Output the [x, y] coordinate of the center of the cell containing the given text.  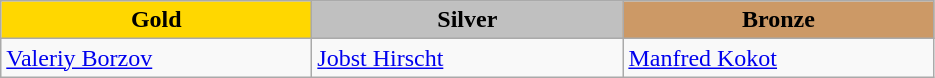
Silver [468, 20]
Gold [156, 20]
Manfred Kokot [778, 58]
Valeriy Borzov [156, 58]
Jobst Hirscht [468, 58]
Bronze [778, 20]
